Capture the cell that displays the provided text and extract its [X, Y] central coordinate. 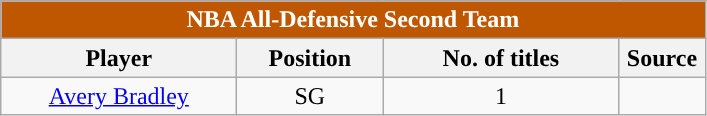
NBA All-Defensive Second Team [353, 20]
Player [119, 58]
SG [310, 96]
No. of titles [501, 58]
Avery Bradley [119, 96]
Source [662, 58]
Position [310, 58]
1 [501, 96]
